Scan for the cell matching the given text and deliver its (x, y) coordinate at center. 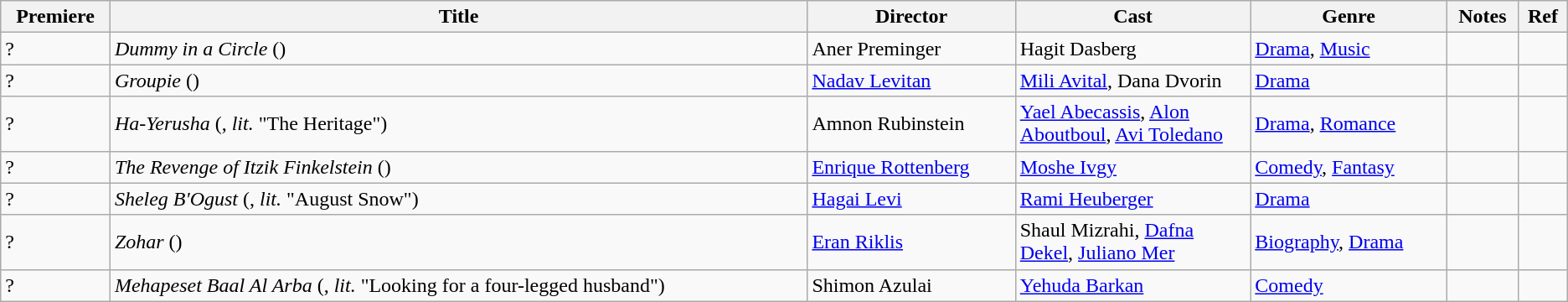
Drama, Romance (1349, 124)
Ha-Yerusha (, lit. "The Heritage") (458, 124)
Drama, Music (1349, 49)
Hagit Dasberg (1132, 49)
Mili Avital, Dana Dvorin (1132, 81)
Yael Abecassis, Alon Aboutboul, Avi Toledano (1132, 124)
Nadav Levitan (911, 81)
Comedy, Fantasy (1349, 167)
Mehapeset Baal Al Arba (, lit. "Looking for a four-legged husband") (458, 285)
Shimon Azulai (911, 285)
Rami Heuberger (1132, 199)
Groupie () (458, 81)
Shaul Mizrahi, Dafna Dekel, Juliano Mer (1132, 242)
Aner Preminger (911, 49)
Comedy (1349, 285)
Notes (1483, 17)
Ref (1543, 17)
Biography, Drama (1349, 242)
Dummy in a Circle () (458, 49)
Amnon Rubinstein (911, 124)
Eran Riklis (911, 242)
Yehuda Barkan (1132, 285)
Hagai Levi (911, 199)
The Revenge of Itzik Finkelstein () (458, 167)
Premiere (55, 17)
Director (911, 17)
Sheleg B'Ogust (, lit. "August Snow") (458, 199)
Moshe Ivgy (1132, 167)
Title (458, 17)
Zohar () (458, 242)
Genre (1349, 17)
Cast (1132, 17)
Enrique Rottenberg (911, 167)
